Scan for the cell matching the given text and deliver its [X, Y] coordinate at center. 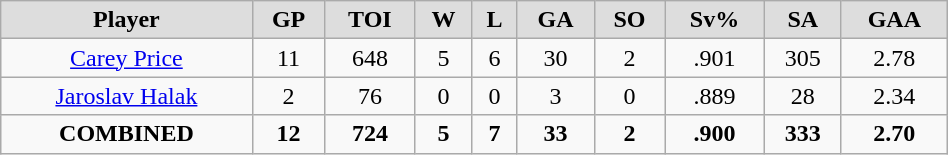
6 [494, 58]
12 [288, 134]
2.70 [894, 134]
30 [556, 58]
2.78 [894, 58]
305 [802, 58]
333 [802, 134]
3 [556, 96]
648 [370, 58]
.889 [714, 96]
Sv% [714, 20]
GAA [894, 20]
.900 [714, 134]
2.34 [894, 96]
28 [802, 96]
GP [288, 20]
33 [556, 134]
COMBINED [126, 134]
W [444, 20]
7 [494, 134]
Player [126, 20]
L [494, 20]
11 [288, 58]
TOI [370, 20]
SO [630, 20]
724 [370, 134]
.901 [714, 58]
76 [370, 96]
Jaroslav Halak [126, 96]
GA [556, 20]
Carey Price [126, 58]
SA [802, 20]
